Output the [x, y] coordinate of the center of the cell containing the given text.  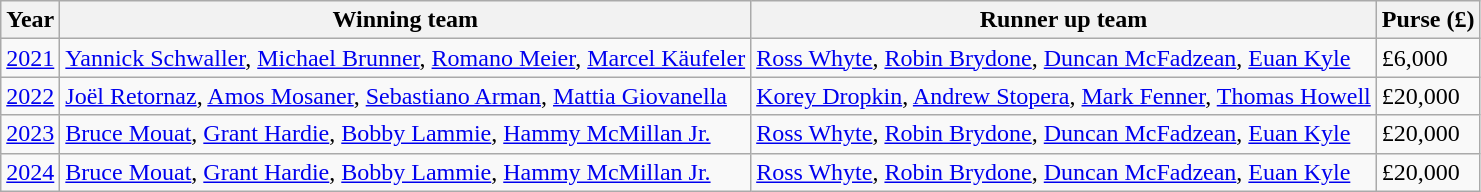
2022 [30, 96]
£6,000 [1428, 58]
Korey Dropkin, Andrew Stopera, Mark Fenner, Thomas Howell [1064, 96]
Runner up team [1064, 20]
Purse (£) [1428, 20]
Winning team [406, 20]
2021 [30, 58]
Year [30, 20]
2024 [30, 172]
2023 [30, 134]
Yannick Schwaller, Michael Brunner, Romano Meier, Marcel Käufeler [406, 58]
Joël Retornaz, Amos Mosaner, Sebastiano Arman, Mattia Giovanella [406, 96]
